Scan for the cell matching the given text and deliver its (x, y) coordinate at center. 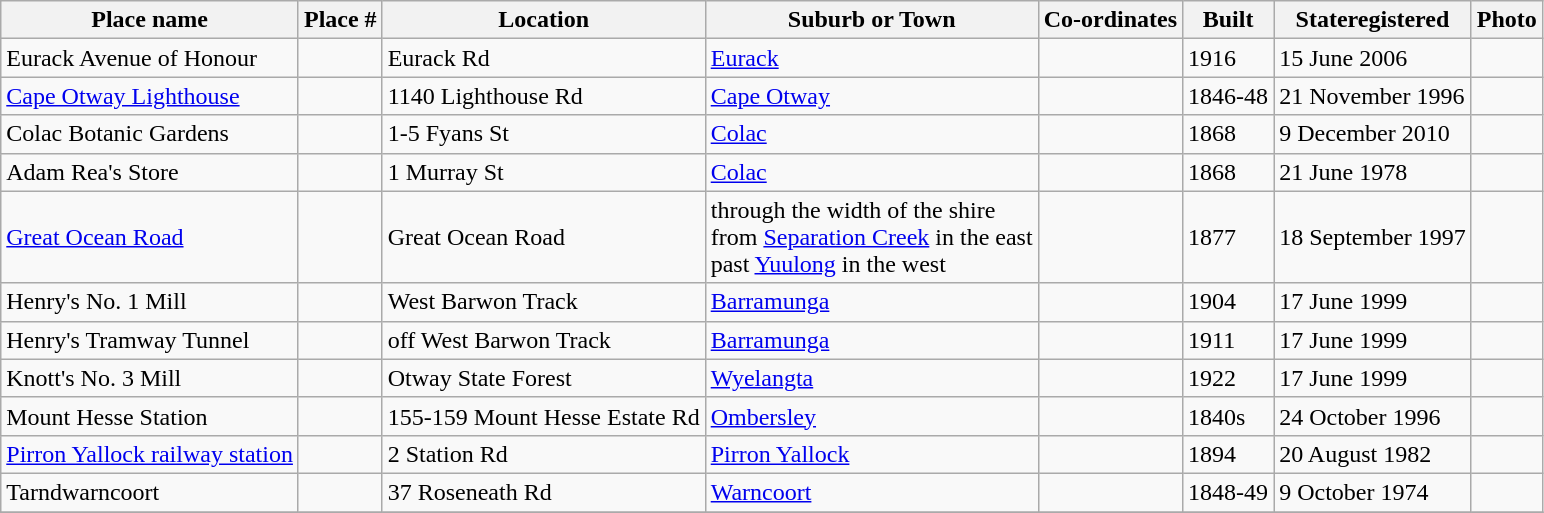
20 August 1982 (1373, 454)
24 October 1996 (1373, 416)
Place # (340, 20)
Eurack (872, 58)
1848-49 (1228, 492)
Built (1228, 20)
21 June 1978 (1373, 172)
off West Barwon Track (544, 340)
1846-48 (1228, 96)
1877 (1228, 237)
Warncoort (872, 492)
1894 (1228, 454)
1840s (1228, 416)
Eurack Avenue of Honour (150, 58)
Location (544, 20)
West Barwon Track (544, 302)
2 Station Rd (544, 454)
Wyelangta (872, 378)
1922 (1228, 378)
1904 (1228, 302)
Place name (150, 20)
9 December 2010 (1373, 134)
Ombersley (872, 416)
through the width of the shire from Separation Creek in the east past Yuulong in the west (872, 237)
Photo (1506, 20)
Henry's Tramway Tunnel (150, 340)
37 Roseneath Rd (544, 492)
Cape Otway (872, 96)
Colac Botanic Gardens (150, 134)
21 November 1996 (1373, 96)
1 Murray St (544, 172)
1916 (1228, 58)
1-5 Fyans St (544, 134)
Co-ordinates (1110, 20)
155-159 Mount Hesse Estate Rd (544, 416)
Cape Otway Lighthouse (150, 96)
1140 Lighthouse Rd (544, 96)
Knott's No. 3 Mill (150, 378)
Suburb or Town (872, 20)
9 October 1974 (1373, 492)
Henry's No. 1 Mill (150, 302)
Otway State Forest (544, 378)
Tarndwarncoort (150, 492)
Pirron Yallock railway station (150, 454)
Pirron Yallock (872, 454)
18 September 1997 (1373, 237)
Eurack Rd (544, 58)
Adam Rea's Store (150, 172)
Stateregistered (1373, 20)
15 June 2006 (1373, 58)
1911 (1228, 340)
Mount Hesse Station (150, 416)
